For the text-containing cell, return its midpoint in [X, Y] coordinate format. 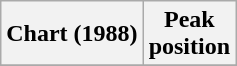
Peakposition [189, 34]
Chart (1988) [72, 34]
